Extract the [x, y] coordinate from the center of the cell holding the provided text.  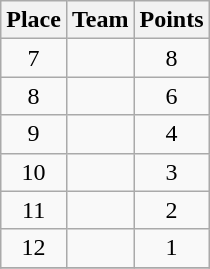
3 [172, 172]
12 [34, 248]
10 [34, 172]
11 [34, 210]
Points [172, 20]
7 [34, 58]
Team [100, 20]
2 [172, 210]
Place [34, 20]
6 [172, 96]
4 [172, 134]
9 [34, 134]
1 [172, 248]
